Detect which cell encompasses the target text, then output its (x, y) center coordinate. 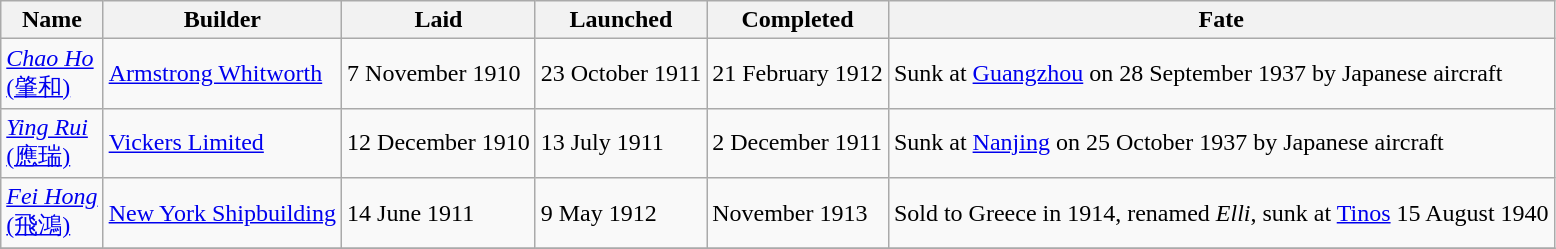
14 June 1911 (439, 213)
12 December 1910 (439, 143)
Sold to Greece in 1914, renamed Elli, sunk at Tinos 15 August 1940 (1221, 213)
13 July 1911 (620, 143)
Vickers Limited (222, 143)
November 1913 (798, 213)
Fate (1221, 20)
Ying Rui(應瑞) (52, 143)
Sunk at Guangzhou on 28 September 1937 by Japanese aircraft (1221, 74)
Armstrong Whitworth (222, 74)
Sunk at Nanjing on 25 October 1937 by Japanese aircraft (1221, 143)
Laid (439, 20)
Fei Hong(飛鴻) (52, 213)
9 May 1912 (620, 213)
Launched (620, 20)
Chao Ho(肇和) (52, 74)
New York Shipbuilding (222, 213)
Name (52, 20)
23 October 1911 (620, 74)
Completed (798, 20)
Builder (222, 20)
2 December 1911 (798, 143)
21 February 1912 (798, 74)
7 November 1910 (439, 74)
